Find where the given text appears and provide that cell's center as (x, y) coordinate. 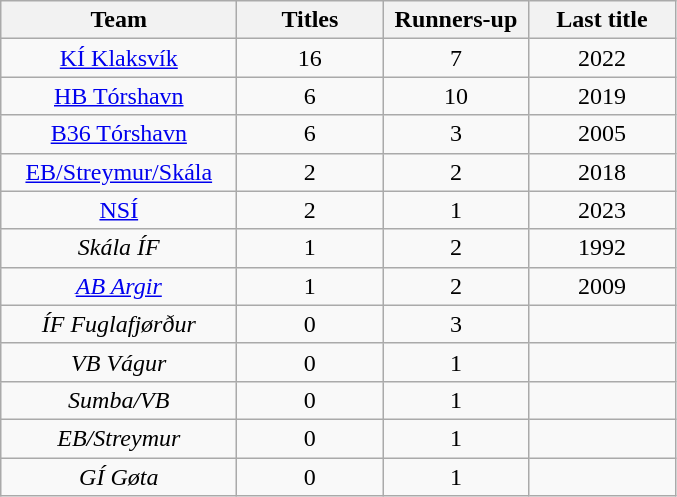
Runners-up (456, 20)
ÍF Fuglafjørður (119, 324)
16 (310, 58)
EB/Streymur/Skála (119, 172)
NSÍ (119, 210)
2018 (602, 172)
Skála ÍF (119, 248)
Titles (310, 20)
2022 (602, 58)
10 (456, 96)
1992 (602, 248)
GÍ Gøta (119, 477)
2023 (602, 210)
2005 (602, 134)
EB/Streymur (119, 438)
AB Argir (119, 286)
HB Tórshavn (119, 96)
2019 (602, 96)
B36 Tórshavn (119, 134)
Team (119, 20)
VB Vágur (119, 362)
7 (456, 58)
Last title (602, 20)
2009 (602, 286)
KÍ Klaksvík (119, 58)
Sumba/VB (119, 400)
